For the text-containing cell, return its midpoint in [X, Y] coordinate format. 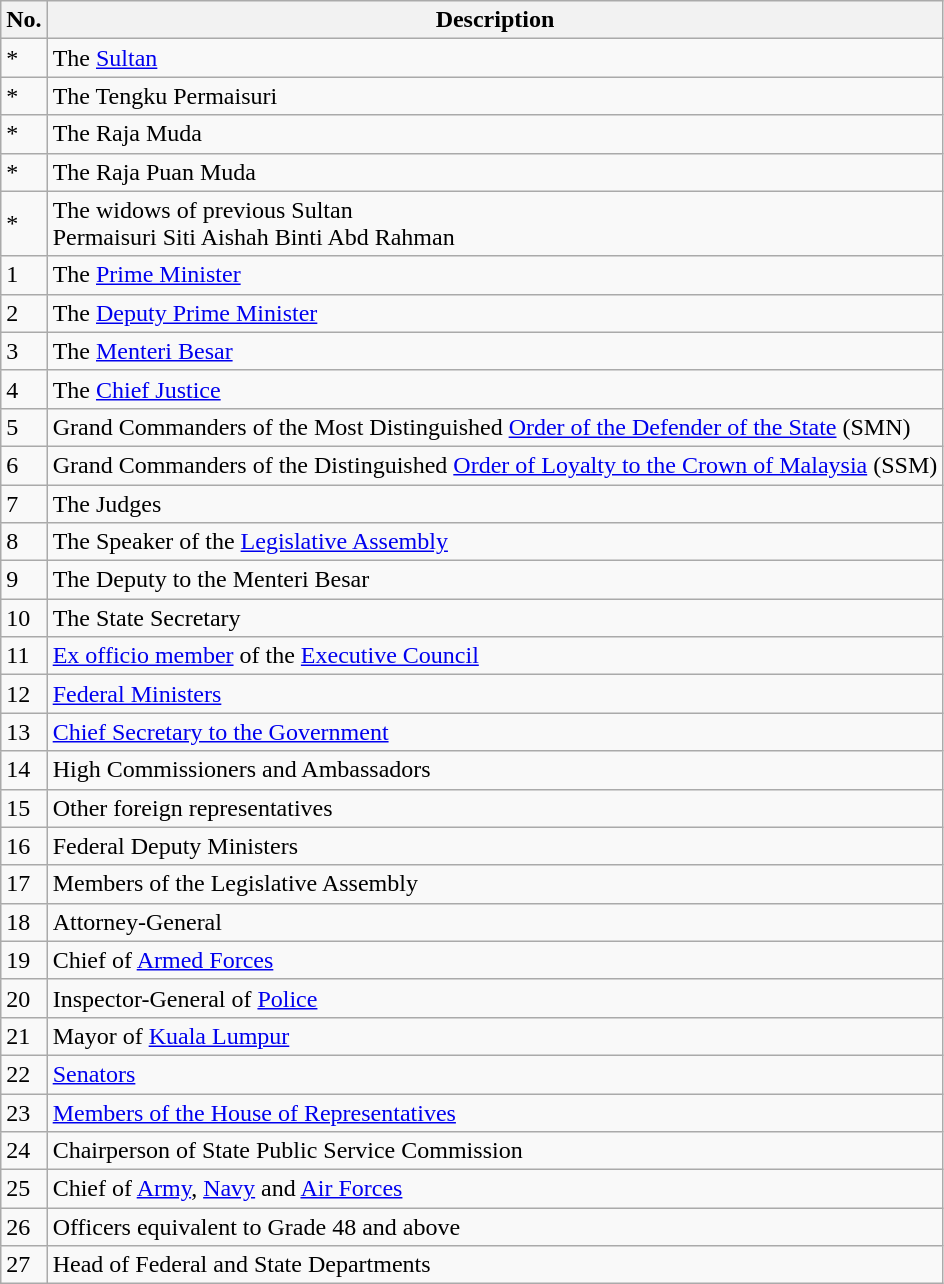
Chief of Army, Navy and Air Forces [495, 1189]
Grand Commanders of the Distinguished Order of Loyalty to the Crown of Malaysia (SSM) [495, 465]
12 [24, 694]
The Speaker of the Legislative Assembly [495, 542]
20 [24, 998]
Mayor of Kuala Lumpur [495, 1036]
Head of Federal and State Departments [495, 1265]
Attorney-General [495, 922]
Description [495, 20]
23 [24, 1113]
16 [24, 846]
3 [24, 351]
10 [24, 618]
Other foreign representatives [495, 808]
Inspector-General of Police [495, 998]
The Deputy Prime Minister [495, 313]
21 [24, 1036]
Chief of Armed Forces [495, 960]
27 [24, 1265]
Ex officio member of the Executive Council [495, 656]
22 [24, 1074]
No. [24, 20]
5 [24, 427]
7 [24, 503]
Federal Ministers [495, 694]
The Sultan [495, 58]
Officers equivalent to Grade 48 and above [495, 1227]
6 [24, 465]
18 [24, 922]
4 [24, 389]
25 [24, 1189]
Members of the Legislative Assembly [495, 884]
The Judges [495, 503]
Senators [495, 1074]
Chairperson of State Public Service Commission [495, 1151]
Federal Deputy Ministers [495, 846]
The Tengku Permaisuri [495, 96]
8 [24, 542]
15 [24, 808]
High Commissioners and Ambassadors [495, 770]
17 [24, 884]
The Deputy to the Menteri Besar [495, 580]
The widows of previous SultanPermaisuri Siti Aishah Binti Abd Rahman [495, 224]
Chief Secretary to the Government [495, 732]
The Raja Muda [495, 134]
The Menteri Besar [495, 351]
19 [24, 960]
Members of the House of Representatives [495, 1113]
2 [24, 313]
11 [24, 656]
The Chief Justice [495, 389]
24 [24, 1151]
9 [24, 580]
Grand Commanders of the Most Distinguished Order of the Defender of the State (SMN) [495, 427]
13 [24, 732]
26 [24, 1227]
The Prime Minister [495, 275]
The State Secretary [495, 618]
The Raja Puan Muda [495, 172]
14 [24, 770]
1 [24, 275]
